Detect which cell encompasses the target text, then output its [x, y] center coordinate. 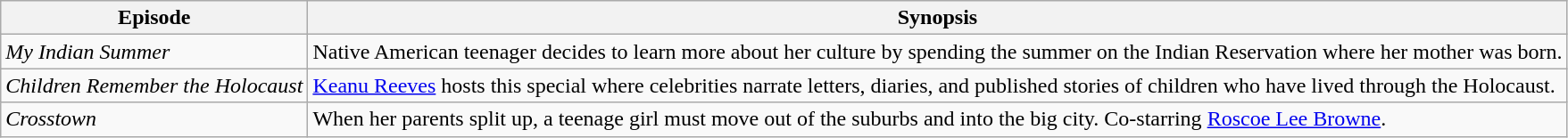
Children Remember the Holocaust [154, 85]
Synopsis [937, 18]
Episode [154, 18]
Keanu Reeves hosts this special where celebrities narrate letters, diaries, and published stories of children who have lived through the Holocaust. [937, 85]
Crosstown [154, 119]
My Indian Summer [154, 52]
When her parents split up, a teenage girl must move out of the suburbs and into the big city. Co-starring Roscoe Lee Browne. [937, 119]
Native American teenager decides to learn more about her culture by spending the summer on the Indian Reservation where her mother was born. [937, 52]
